Extract the [x, y] coordinate from the center of the cell holding the provided text.  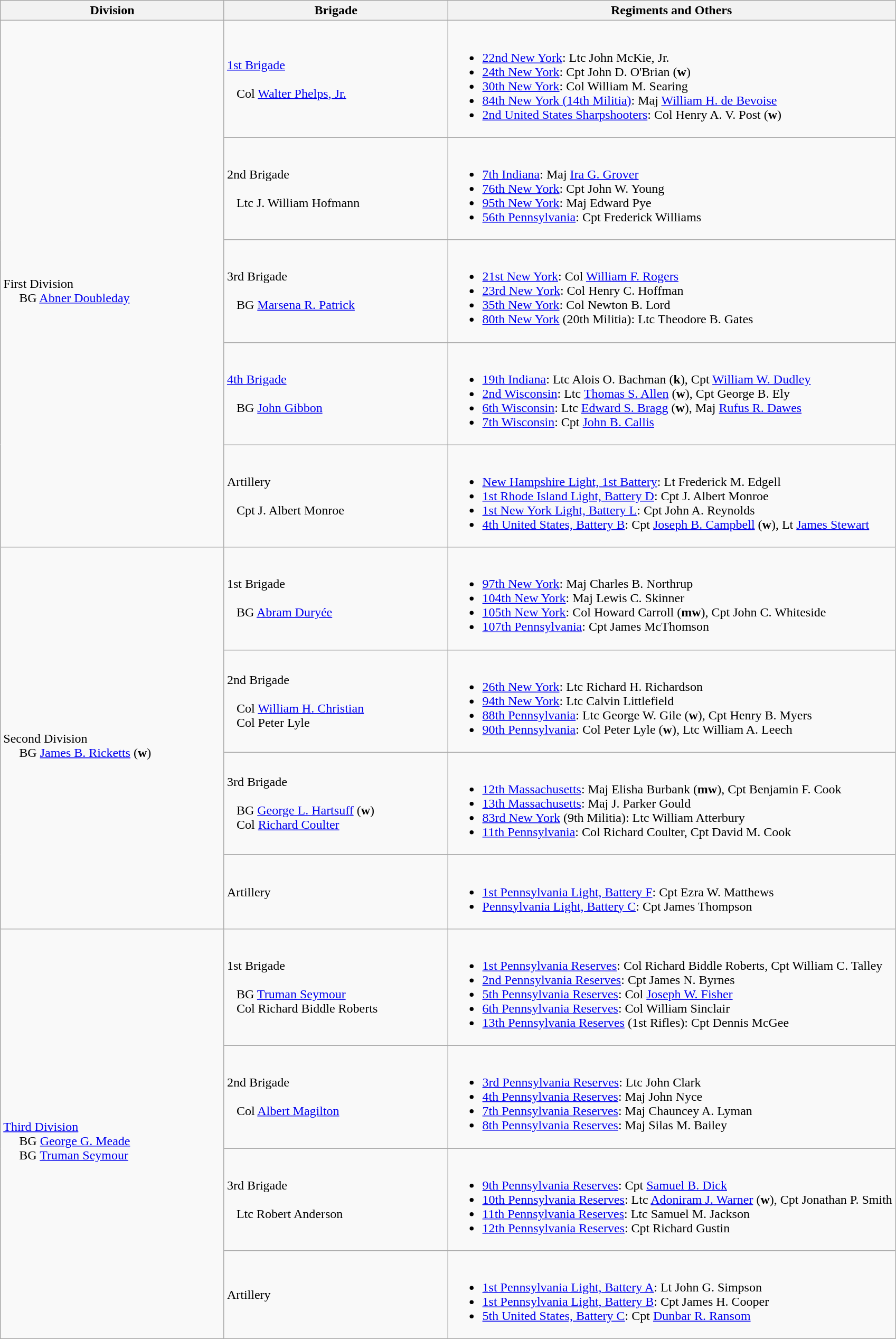
1st Pennsylvania Light, Battery F: Cpt Ezra W. MatthewsPennsylvania Light, Battery C: Cpt James Thompson [672, 892]
Brigade [336, 11]
1st Brigade Col Walter Phelps, Jr. [336, 79]
2nd Brigade Ltc J. William Hofmann [336, 189]
3rd Brigade BG George L. Hartsuff (w) Col Richard Coulter [336, 803]
Artillery Cpt J. Albert Monroe [336, 496]
7th Indiana: Maj Ira G. Grover76th New York: Cpt John W. Young95th New York: Maj Edward Pye56th Pennsylvania: Cpt Frederick Williams [672, 189]
4th Brigade BG John Gibbon [336, 394]
3rd Brigade BG Marsena R. Patrick [336, 291]
Second Division BG James B. Ricketts (w) [112, 738]
1st Brigade BG Truman Seymour Col Richard Biddle Roberts [336, 987]
Regiments and Others [672, 11]
2nd Brigade Col William H. Christian Col Peter Lyle [336, 701]
2nd Brigade Col Albert Magilton [336, 1097]
1st Brigade BG Abram Duryée [336, 598]
3rd Brigade Ltc Robert Anderson [336, 1200]
First Division BG Abner Doubleday [112, 284]
Division [112, 11]
Third Division BG George G. Meade BG Truman Seymour [112, 1134]
